From the cell containing the given text, extract its center point as (X, Y) coordinate. 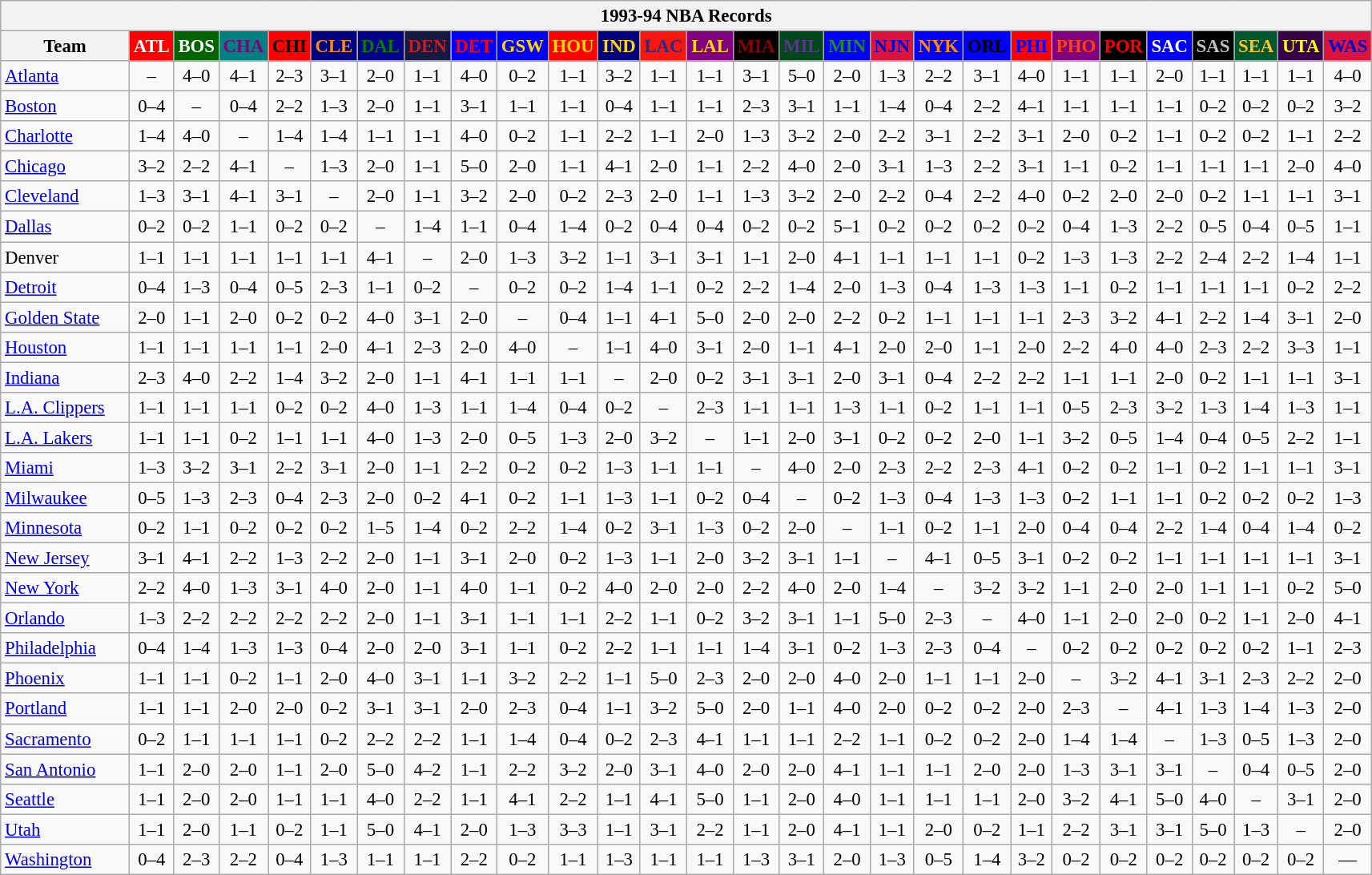
Chicago (66, 167)
CHA (243, 46)
Dallas (66, 227)
Team (66, 46)
SAS (1213, 46)
SAC (1169, 46)
New York (66, 588)
2–4 (1213, 257)
LAL (710, 46)
SEA (1256, 46)
Indiana (66, 377)
Detroit (66, 287)
Philadelphia (66, 648)
MIN (847, 46)
1–5 (381, 528)
CLE (333, 46)
San Antonio (66, 769)
Atlanta (66, 76)
DEN (428, 46)
LAC (663, 46)
Washington (66, 860)
Houston (66, 347)
PHO (1076, 46)
Minnesota (66, 528)
Phoenix (66, 679)
PHI (1032, 46)
BOS (196, 46)
Orlando (66, 619)
HOU (573, 46)
NJN (892, 46)
Portland (66, 709)
Milwaukee (66, 498)
4–2 (428, 769)
Seattle (66, 799)
GSW (522, 46)
Charlotte (66, 136)
1993-94 NBA Records (686, 16)
Boston (66, 107)
Denver (66, 257)
DET (474, 46)
UTA (1301, 46)
5–1 (847, 227)
New Jersey (66, 558)
Miami (66, 468)
DAL (381, 46)
Utah (66, 829)
ORL (987, 46)
POR (1123, 46)
CHI (289, 46)
WAS (1348, 46)
NYK (939, 46)
IND (619, 46)
— (1348, 860)
MIL (802, 46)
L.A. Clippers (66, 408)
Sacramento (66, 739)
ATL (151, 46)
Cleveland (66, 196)
MIA (756, 46)
Golden State (66, 317)
L.A. Lakers (66, 437)
